Detect which cell encompasses the target text, then output its [X, Y] center coordinate. 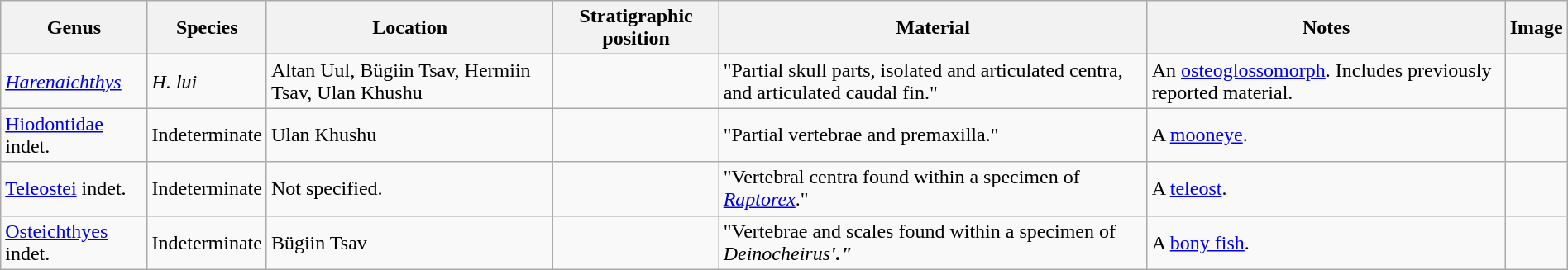
Altan Uul, Bügiin Tsav, Hermiin Tsav, Ulan Khushu [410, 81]
"Partial skull parts, isolated and articulated centra, and articulated caudal fin." [933, 81]
Osteichthyes indet. [74, 243]
H. lui [207, 81]
Ulan Khushu [410, 135]
Stratigraphic position [636, 28]
A bony fish. [1327, 243]
Harenaichthys [74, 81]
"Vertebral centra found within a specimen of Raptorex." [933, 188]
Species [207, 28]
Hiodontidae indet. [74, 135]
An osteoglossomorph. Includes previously reported material. [1327, 81]
"Partial vertebrae and premaxilla." [933, 135]
"Vertebrae and scales found within a specimen of Deinocheirus'." [933, 243]
A mooneye. [1327, 135]
Genus [74, 28]
Notes [1327, 28]
Location [410, 28]
Material [933, 28]
Image [1537, 28]
Not specified. [410, 188]
Bügiin Tsav [410, 243]
Teleostei indet. [74, 188]
A teleost. [1327, 188]
